Identify which cell holds the provided text, then report its [x, y] central coordinate. 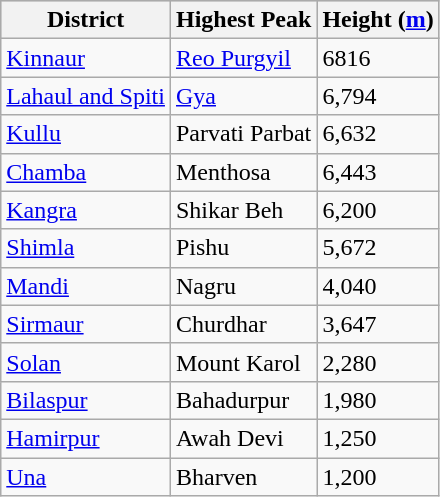
Height (m) [378, 20]
Sirmaur [86, 324]
2,280 [378, 362]
1,250 [378, 438]
Mandi [86, 286]
Highest Peak [243, 20]
Reo Purgyil [243, 58]
Chamba [86, 172]
Lahaul and Spiti [86, 96]
Shikar Beh [243, 210]
Kangra [86, 210]
1,200 [378, 477]
Mount Karol [243, 362]
Awah Devi [243, 438]
Bahadurpur [243, 400]
Pishu [243, 248]
Shimla [86, 248]
Bilaspur [86, 400]
6,200 [378, 210]
6816 [378, 58]
Kinnaur [86, 58]
6,632 [378, 134]
Hamirpur [86, 438]
3,647 [378, 324]
6,794 [378, 96]
Solan [86, 362]
Gya [243, 96]
5,672 [378, 248]
1,980 [378, 400]
Parvati Parbat [243, 134]
Churdhar [243, 324]
Bharven [243, 477]
6,443 [378, 172]
District [86, 20]
4,040 [378, 286]
Nagru [243, 286]
Kullu [86, 134]
Menthosa [243, 172]
Una [86, 477]
